Search for the cell housing the specified text and yield its (X, Y) center coordinate. 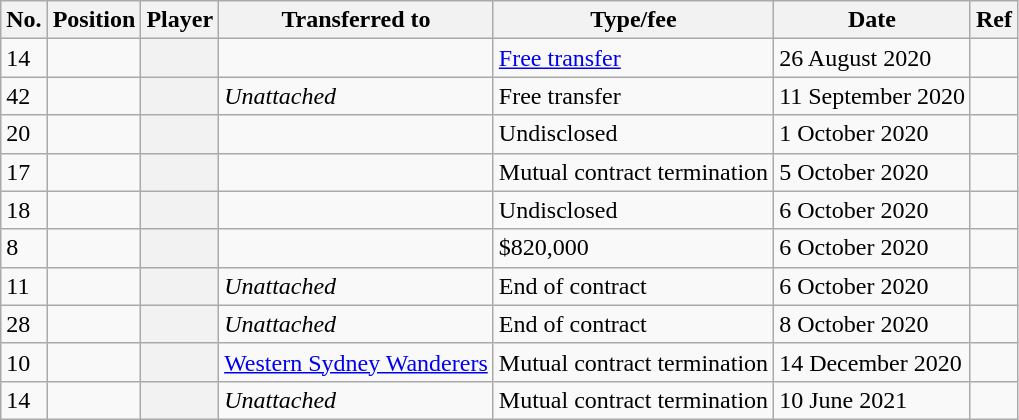
Player (180, 20)
Date (872, 20)
$820,000 (633, 248)
26 August 2020 (872, 58)
Position (94, 20)
Western Sydney Wanderers (356, 362)
Transferred to (356, 20)
10 June 2021 (872, 400)
20 (24, 134)
5 October 2020 (872, 172)
10 (24, 362)
8 October 2020 (872, 324)
8 (24, 248)
17 (24, 172)
1 October 2020 (872, 134)
18 (24, 210)
No. (24, 20)
14 December 2020 (872, 362)
11 September 2020 (872, 96)
11 (24, 286)
42 (24, 96)
Type/fee (633, 20)
Ref (994, 20)
28 (24, 324)
